Search for the cell housing the specified text and yield its (X, Y) center coordinate. 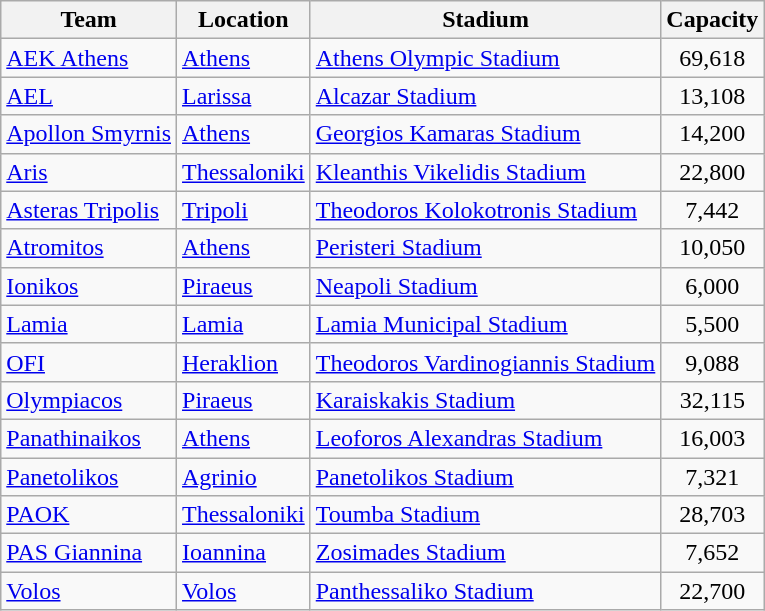
AEL (89, 96)
Lamia Municipal Stadium (486, 324)
Theodoros Kolokotronis Stadium (486, 210)
6,000 (712, 286)
69,618 (712, 58)
Larissa (244, 96)
Asteras Tripolis (89, 210)
Team (89, 20)
Zosimades Stadium (486, 553)
Panetolikos (89, 477)
Kleanthis Vikelidis Stadium (486, 172)
7,652 (712, 553)
Panetolikos Stadium (486, 477)
Alcazar Stadium (486, 96)
Agrinio (244, 477)
Heraklion (244, 362)
22,700 (712, 591)
Toumba Stadium (486, 515)
14,200 (712, 134)
PAS Giannina (89, 553)
AEK Athens (89, 58)
Aris (89, 172)
OFI (89, 362)
22,800 (712, 172)
Panathinaikos (89, 438)
Ionikos (89, 286)
Georgios Kamaras Stadium (486, 134)
7,442 (712, 210)
7,321 (712, 477)
28,703 (712, 515)
Olympiacos (89, 400)
Stadium (486, 20)
Atromitos (89, 248)
Location (244, 20)
5,500 (712, 324)
PAOK (89, 515)
Peristeri Stadium (486, 248)
9,088 (712, 362)
Leoforos Alexandras Stadium (486, 438)
13,108 (712, 96)
Karaiskakis Stadium (486, 400)
Athens Olympic Stadium (486, 58)
16,003 (712, 438)
Theodoros Vardinogiannis Stadium (486, 362)
Apollon Smyrnis (89, 134)
Capacity (712, 20)
10,050 (712, 248)
Neapoli Stadium (486, 286)
Tripoli (244, 210)
Panthessaliko Stadium (486, 591)
Ioannina (244, 553)
32,115 (712, 400)
